Extract the (X, Y) coordinate from the center of the cell holding the provided text.  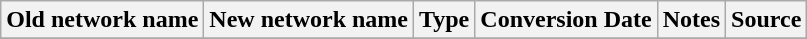
Old network name (102, 20)
Type (444, 20)
New network name (309, 20)
Notes (691, 20)
Source (766, 20)
Conversion Date (566, 20)
